For the text-containing cell, return its midpoint in [X, Y] coordinate format. 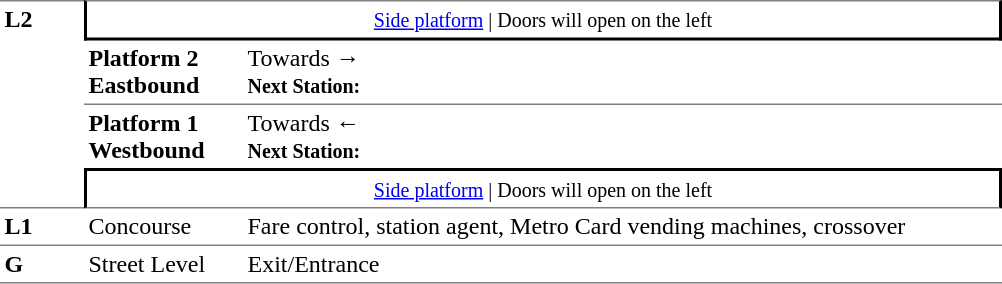
Concourse [164, 226]
Towards ← Next Station: [622, 136]
Platform 2Eastbound [164, 72]
Street Level [164, 264]
Platform 1Westbound [164, 136]
L1 [42, 226]
G [42, 264]
Exit/Entrance [622, 264]
Fare control, station agent, Metro Card vending machines, crossover [622, 226]
Towards → Next Station: [622, 72]
L2 [42, 104]
